Identify which cell holds the provided text, then report its [x, y] central coordinate. 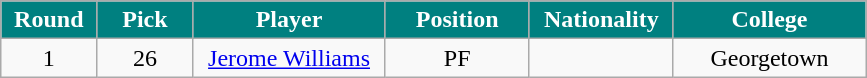
Nationality [601, 20]
Player [289, 20]
College [769, 20]
Georgetown [769, 58]
Pick [145, 20]
1 [49, 58]
Jerome Williams [289, 58]
26 [145, 58]
PF [457, 58]
Round [49, 20]
Position [457, 20]
